Return the [x, y] coordinate for the center point of the cell that contains the specified text.  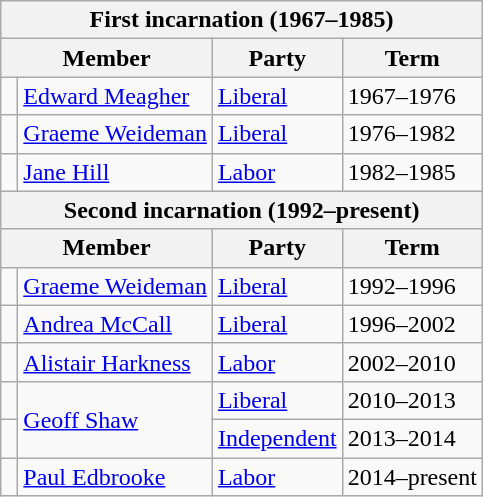
2014–present [412, 477]
Edward Meagher [116, 96]
Second incarnation (1992–present) [242, 210]
1992–1996 [412, 286]
1982–1985 [412, 172]
Jane Hill [116, 172]
2013–2014 [412, 438]
2002–2010 [412, 362]
Independent [277, 438]
Paul Edbrooke [116, 477]
Alistair Harkness [116, 362]
First incarnation (1967–1985) [242, 20]
1996–2002 [412, 324]
1967–1976 [412, 96]
1976–1982 [412, 134]
Geoff Shaw [116, 419]
Andrea McCall [116, 324]
2010–2013 [412, 400]
